From the cell containing the given text, extract its center point as (X, Y) coordinate. 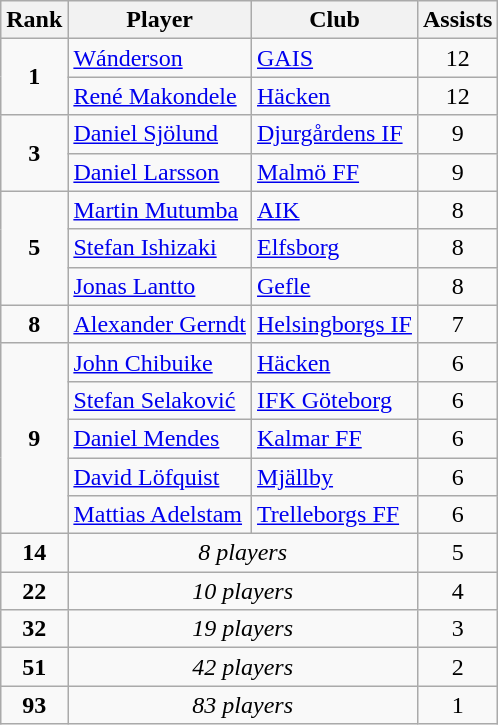
Jonas Lantto (160, 286)
Wánderson (160, 58)
Stefan Selaković (160, 400)
Malmö FF (335, 172)
Daniel Mendes (160, 438)
Player (160, 20)
42 players (243, 667)
4 (457, 591)
Helsingborgs IF (335, 324)
David Löfquist (160, 477)
Trelleborgs FF (335, 515)
Daniel Sjölund (160, 134)
Stefan Ishizaki (160, 248)
Martin Mutumba (160, 210)
32 (34, 629)
Mjällby (335, 477)
93 (34, 705)
Kalmar FF (335, 438)
22 (34, 591)
Club (335, 20)
René Makondele (160, 96)
7 (457, 324)
Elfsborg (335, 248)
2 (457, 667)
John Chibuike (160, 362)
GAIS (335, 58)
Daniel Larsson (160, 172)
51 (34, 667)
Assists (457, 20)
83 players (243, 705)
Gefle (335, 286)
Rank (34, 20)
10 players (243, 591)
AIK (335, 210)
IFK Göteborg (335, 400)
19 players (243, 629)
8 players (243, 553)
Djurgårdens IF (335, 134)
Alexander Gerndt (160, 324)
14 (34, 553)
Mattias Adelstam (160, 515)
